Locate the cell with the specified text and output its (X, Y) center coordinate. 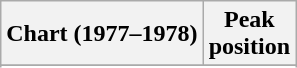
Peakposition (249, 34)
Chart (1977–1978) (102, 34)
